From the cell containing the given text, extract its center point as (x, y) coordinate. 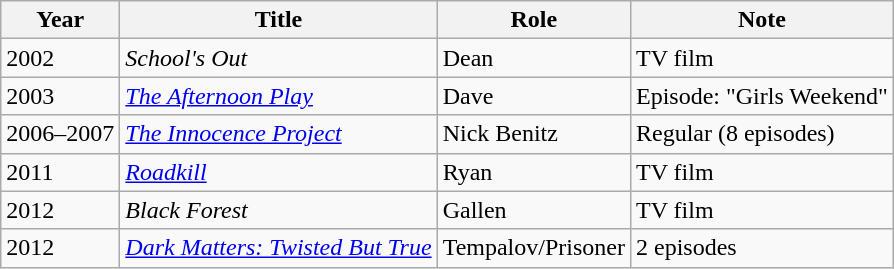
2002 (60, 58)
2003 (60, 96)
2 episodes (762, 248)
2011 (60, 172)
Tempalov/Prisoner (534, 248)
Episode: "Girls Weekend" (762, 96)
School's Out (278, 58)
Black Forest (278, 210)
Roadkill (278, 172)
Dave (534, 96)
Ryan (534, 172)
Year (60, 20)
The Afternoon Play (278, 96)
2006–2007 (60, 134)
Role (534, 20)
Note (762, 20)
Dark Matters: Twisted But True (278, 248)
Nick Benitz (534, 134)
Regular (8 episodes) (762, 134)
Dean (534, 58)
Gallen (534, 210)
Title (278, 20)
The Innocence Project (278, 134)
